Scan for the cell matching the given text and deliver its (X, Y) coordinate at center. 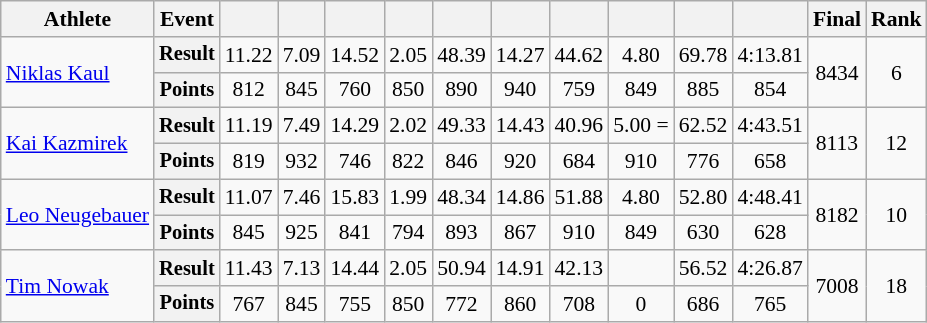
14.86 (520, 197)
4:48.41 (770, 197)
42.13 (580, 269)
12 (896, 144)
Athlete (78, 19)
52.80 (704, 197)
5.00 = (640, 126)
7.46 (302, 197)
10 (896, 214)
49.33 (462, 126)
14.91 (520, 269)
Niklas Kaul (78, 72)
867 (520, 233)
14.44 (354, 269)
14.43 (520, 126)
8434 (837, 72)
18 (896, 286)
630 (704, 233)
932 (302, 162)
772 (462, 304)
846 (462, 162)
8182 (837, 214)
50.94 (462, 269)
Tim Nowak (78, 286)
925 (302, 233)
14.29 (354, 126)
15.83 (354, 197)
14.52 (354, 55)
Leo Neugebauer (78, 214)
755 (354, 304)
819 (249, 162)
885 (704, 90)
6 (896, 72)
11.07 (249, 197)
822 (408, 162)
760 (354, 90)
Kai Kazmirek (78, 144)
44.62 (580, 55)
940 (520, 90)
48.34 (462, 197)
854 (770, 90)
893 (462, 233)
658 (770, 162)
2.02 (408, 126)
40.96 (580, 126)
56.52 (704, 269)
920 (520, 162)
759 (580, 90)
48.39 (462, 55)
0 (640, 304)
69.78 (704, 55)
Final (837, 19)
890 (462, 90)
51.88 (580, 197)
767 (249, 304)
7.09 (302, 55)
14.27 (520, 55)
7.49 (302, 126)
684 (580, 162)
628 (770, 233)
860 (520, 304)
841 (354, 233)
765 (770, 304)
Event (187, 19)
11.43 (249, 269)
776 (704, 162)
4:13.81 (770, 55)
746 (354, 162)
4:43.51 (770, 126)
8113 (837, 144)
7008 (837, 286)
1.99 (408, 197)
11.19 (249, 126)
Rank (896, 19)
708 (580, 304)
7.13 (302, 269)
794 (408, 233)
686 (704, 304)
812 (249, 90)
4:26.87 (770, 269)
62.52 (704, 126)
11.22 (249, 55)
